Detect which cell encompasses the target text, then output its [X, Y] center coordinate. 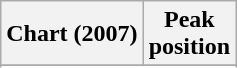
Peakposition [189, 34]
Chart (2007) [72, 34]
